Output the (x, y) coordinate of the center of the cell containing the given text.  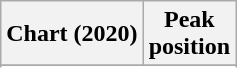
Peakposition (189, 34)
Chart (2020) (72, 34)
